From the cell containing the given text, extract its center point as [x, y] coordinate. 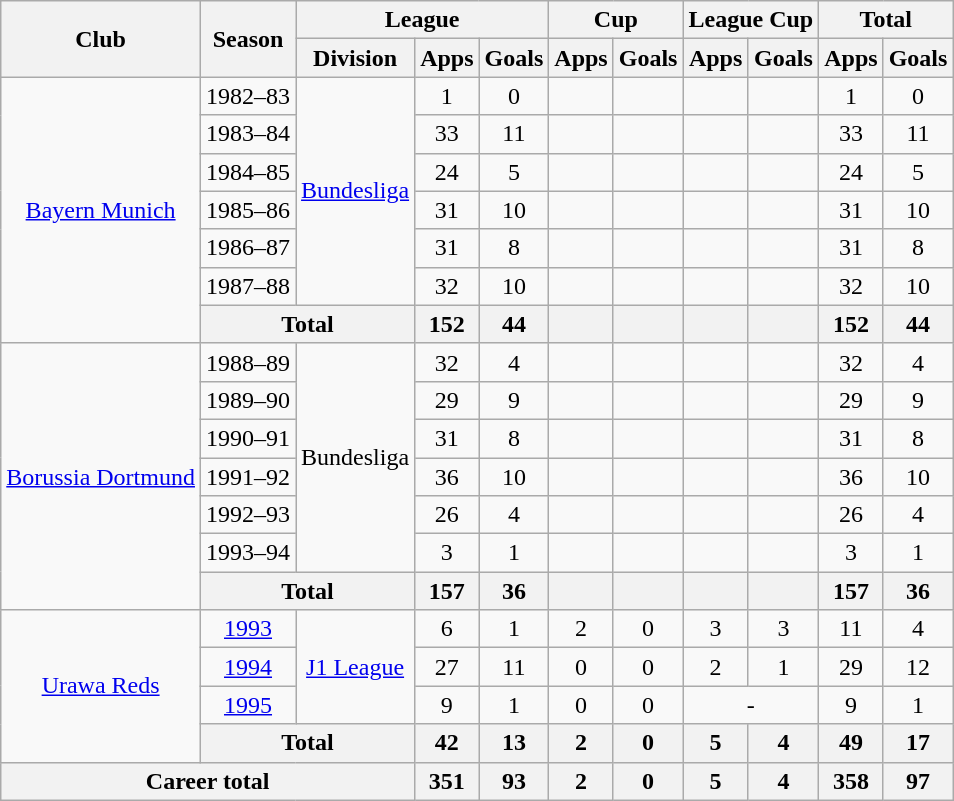
6 [447, 629]
13 [514, 743]
12 [918, 667]
351 [447, 781]
1988–89 [248, 362]
1987–88 [248, 286]
1983–84 [248, 134]
Borussia Dortmund [101, 476]
League [422, 20]
Cup [616, 20]
93 [514, 781]
1993–94 [248, 553]
1985–86 [248, 210]
Career total [208, 781]
Bayern Munich [101, 210]
97 [918, 781]
League Cup [751, 20]
27 [447, 667]
Urawa Reds [101, 686]
Division [356, 58]
Season [248, 39]
1992–93 [248, 515]
1995 [248, 705]
- [751, 705]
1989–90 [248, 400]
42 [447, 743]
1984–85 [248, 172]
J1 League [356, 667]
1986–87 [248, 248]
358 [851, 781]
49 [851, 743]
1990–91 [248, 438]
17 [918, 743]
1982–83 [248, 96]
1994 [248, 667]
1993 [248, 629]
Club [101, 39]
1991–92 [248, 477]
